Provide the (x, y) coordinate of the cell's center where the given text is located.  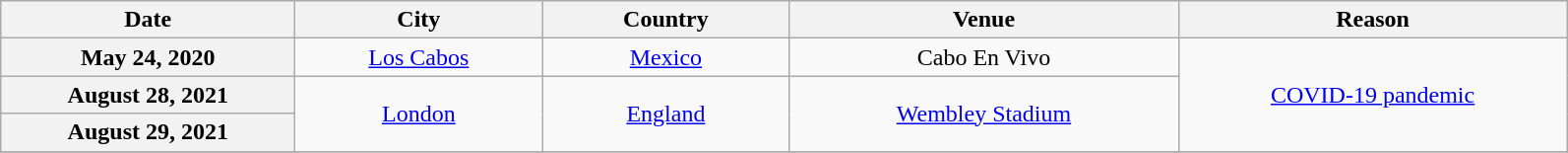
Mexico (665, 57)
Los Cabos (419, 57)
August 28, 2021 (148, 95)
Wembley Stadium (984, 114)
August 29, 2021 (148, 132)
England (665, 114)
Reason (1372, 20)
May 24, 2020 (148, 57)
London (419, 114)
City (419, 20)
COVID-19 pandemic (1372, 95)
Cabo En Vivo (984, 57)
Date (148, 20)
Country (665, 20)
Venue (984, 20)
